Return (x, y) of the center of cell containing provided text 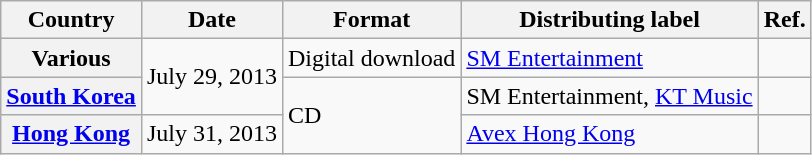
Various (72, 58)
South Korea (72, 96)
Country (72, 20)
Ref. (784, 20)
SM Entertainment, KT Music (610, 96)
CD (371, 115)
Digital download (371, 58)
Avex Hong Kong (610, 134)
Date (212, 20)
July 31, 2013 (212, 134)
Format (371, 20)
Distributing label (610, 20)
July 29, 2013 (212, 77)
SM Entertainment (610, 58)
Hong Kong (72, 134)
